Search for the cell housing the specified text and yield its (x, y) center coordinate. 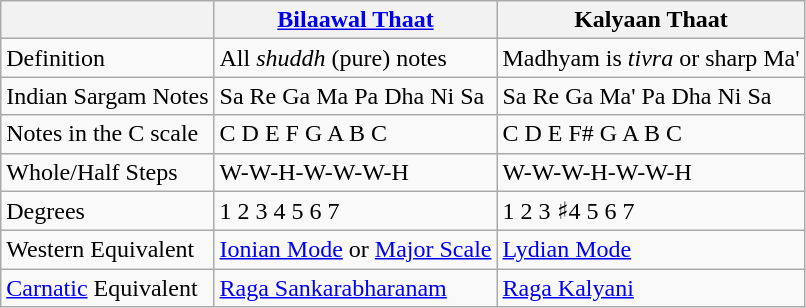
Western Equivalent (108, 250)
Raga Sankarabharanam (356, 288)
C D E F# G A B C (651, 134)
Lydian Mode (651, 250)
Indian Sargam Notes (108, 96)
Raga Kalyani (651, 288)
Sa Re Ga Ma' Pa Dha Ni Sa (651, 96)
Degrees (108, 211)
Madhyam is tivra or sharp Ma' (651, 58)
Definition (108, 58)
1 2 3 4 5 6 7 (356, 211)
Sa Re Ga Ma Pa Dha Ni Sa (356, 96)
Kalyaan Thaat (651, 20)
All shuddh (pure) notes (356, 58)
Carnatic Equivalent (108, 288)
Ionian Mode or Major Scale (356, 250)
Whole/Half Steps (108, 172)
1 2 3 ♯4 5 6 7 (651, 211)
C D E F G A B C (356, 134)
W-W-H-W-W-W-H (356, 172)
W-W-W-H-W-W-H (651, 172)
Notes in the C scale (108, 134)
Bilaawal Thaat (356, 20)
